Return the [x, y] coordinate for the center point of the cell that contains the specified text.  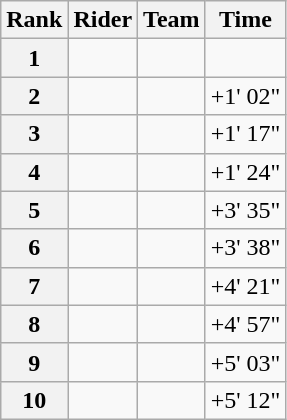
+5' 03" [246, 362]
Team [172, 20]
1 [34, 58]
7 [34, 286]
8 [34, 324]
2 [34, 96]
+1' 24" [246, 172]
Rider [103, 20]
6 [34, 248]
+1' 02" [246, 96]
5 [34, 210]
+4' 21" [246, 286]
+3' 38" [246, 248]
Time [246, 20]
+5' 12" [246, 400]
Rank [34, 20]
+3' 35" [246, 210]
10 [34, 400]
4 [34, 172]
+4' 57" [246, 324]
3 [34, 134]
+1' 17" [246, 134]
9 [34, 362]
